Detect which cell encompasses the target text, then output its [X, Y] center coordinate. 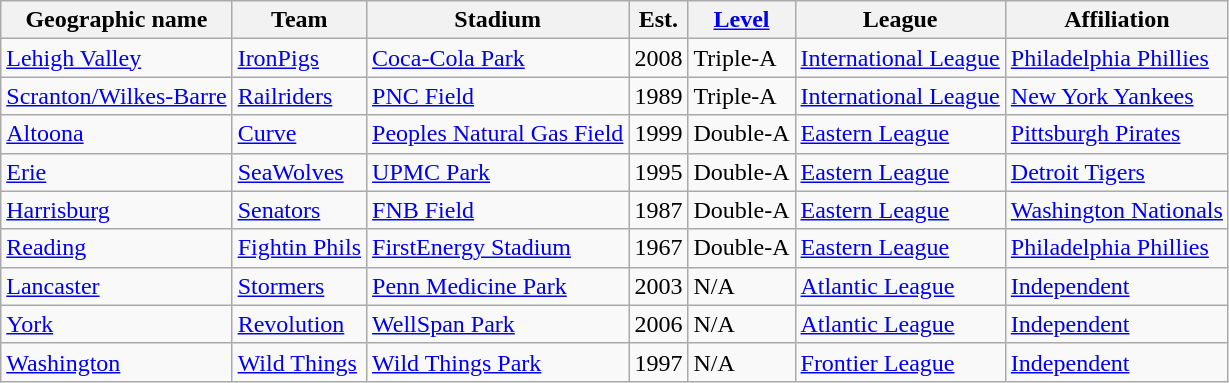
1967 [658, 248]
Railriders [299, 96]
Fightin Phils [299, 248]
UPMC Park [498, 172]
Coca-Cola Park [498, 58]
Team [299, 20]
Washington [116, 362]
Senators [299, 210]
Geographic name [116, 20]
Wild Things Park [498, 362]
Affiliation [1116, 20]
Pittsburgh Pirates [1116, 134]
New York Yankees [1116, 96]
Level [742, 20]
1995 [658, 172]
1989 [658, 96]
Peoples Natural Gas Field [498, 134]
Washington Nationals [1116, 210]
York [116, 324]
2003 [658, 286]
Frontier League [900, 362]
Detroit Tigers [1116, 172]
Altoona [116, 134]
Revolution [299, 324]
1997 [658, 362]
PNC Field [498, 96]
Est. [658, 20]
FNB Field [498, 210]
League [900, 20]
SeaWolves [299, 172]
Lehigh Valley [116, 58]
Stormers [299, 286]
FirstEnergy Stadium [498, 248]
Scranton/Wilkes-Barre [116, 96]
Stadium [498, 20]
Harrisburg [116, 210]
Lancaster [116, 286]
2008 [658, 58]
Penn Medicine Park [498, 286]
Curve [299, 134]
2006 [658, 324]
IronPigs [299, 58]
Erie [116, 172]
Wild Things [299, 362]
WellSpan Park [498, 324]
1999 [658, 134]
Reading [116, 248]
1987 [658, 210]
